Find where the given text appears and provide that cell's center as (x, y) coordinate. 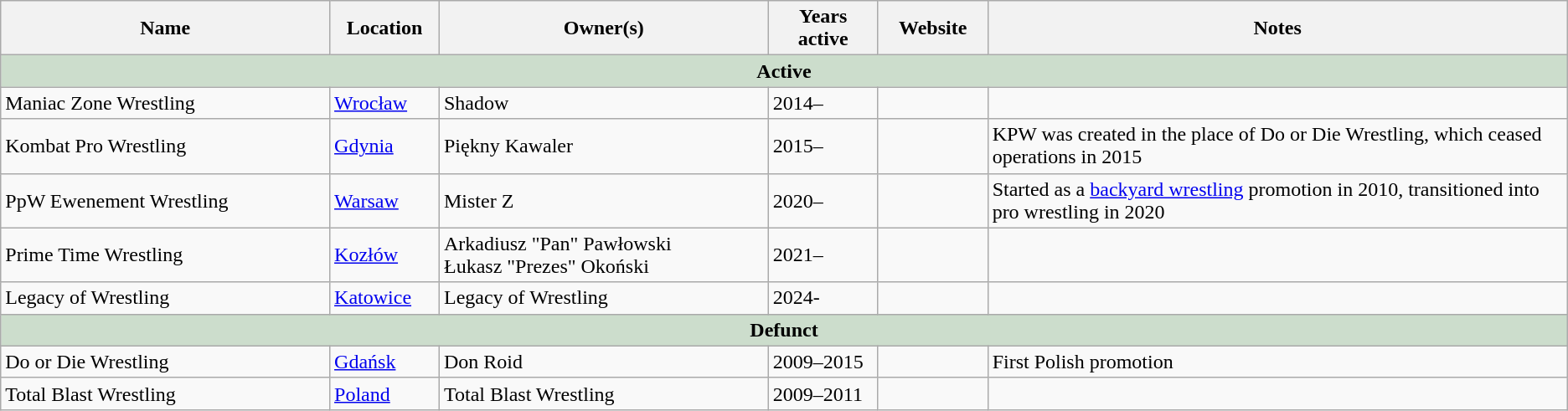
Owner(s) (603, 28)
Kozłów (385, 254)
Gdańsk (385, 362)
Warsaw (385, 201)
Years active (823, 28)
2014– (823, 103)
Gdynia (385, 146)
Notes (1277, 28)
Name (166, 28)
First Polish promotion (1277, 362)
2021– (823, 254)
Piękny Kawaler (603, 146)
2015– (823, 146)
Kombat Pro Wrestling (166, 146)
Active (784, 71)
2020– (823, 201)
Prime Time Wrestling (166, 254)
Arkadiusz "Pan" PawłowskiŁukasz "Prezes" Okoński (603, 254)
Started as a backyard wrestling promotion in 2010, transitioned into pro wrestling in 2020 (1277, 201)
Do or Die Wrestling (166, 362)
Poland (385, 393)
Katowice (385, 298)
Mister Z (603, 201)
Shadow (603, 103)
2009–2011 (823, 393)
Wrocław (385, 103)
Don Roid (603, 362)
KPW was created in the place of Do or Die Wrestling, which ceased operations in 2015 (1277, 146)
Maniac Zone Wrestling (166, 103)
2024- (823, 298)
Website (933, 28)
Location (385, 28)
Defunct (784, 330)
PpW Ewenement Wrestling (166, 201)
2009–2015 (823, 362)
